Determine the (X, Y) coordinate at the center of the cell enclosing the given text.  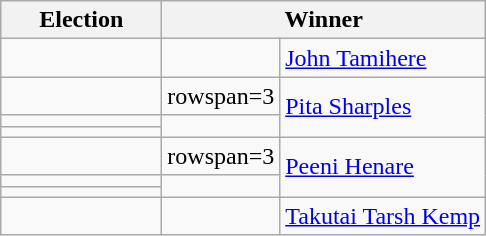
Winner (324, 20)
Peeni Henare (383, 167)
Pita Sharples (383, 107)
Election (82, 20)
John Tamihere (383, 58)
Takutai Tarsh Kemp (383, 216)
